Output the (x, y) coordinate of the center of the cell containing the given text.  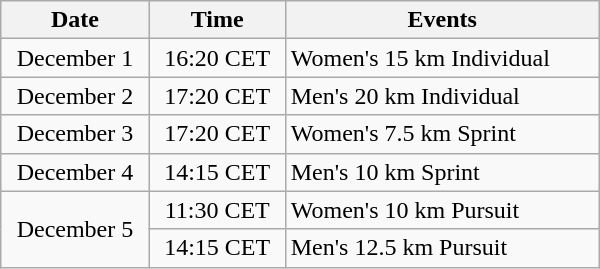
Time (217, 20)
December 2 (75, 96)
Women's 15 km Individual (442, 58)
December 3 (75, 134)
Men's 10 km Sprint (442, 172)
December 4 (75, 172)
Men's 20 km Individual (442, 96)
Women's 10 km Pursuit (442, 210)
Events (442, 20)
11:30 CET (217, 210)
16:20 CET (217, 58)
Men's 12.5 km Pursuit (442, 248)
Date (75, 20)
December 5 (75, 229)
Women's 7.5 km Sprint (442, 134)
December 1 (75, 58)
